For the text-containing cell, return its midpoint in (X, Y) coordinate format. 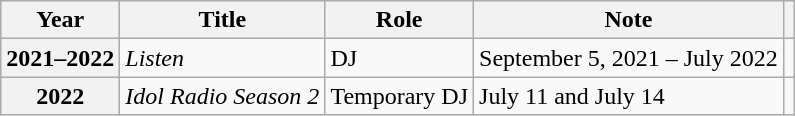
Idol Radio Season 2 (222, 96)
Role (400, 20)
2022 (60, 96)
2021–2022 (60, 58)
DJ (400, 58)
July 11 and July 14 (629, 96)
Note (629, 20)
Temporary DJ (400, 96)
September 5, 2021 – July 2022 (629, 58)
Title (222, 20)
Year (60, 20)
Listen (222, 58)
